Return the (x, y) coordinate for the center point of the cell that contains the specified text.  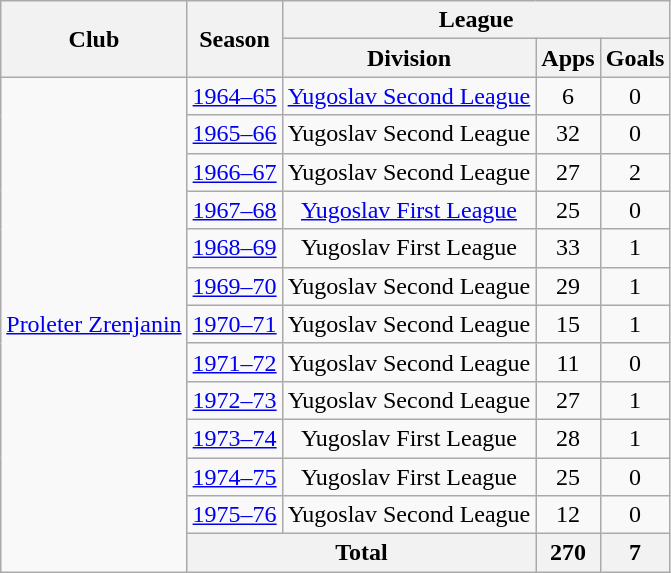
Apps (568, 58)
Division (409, 58)
1966–67 (234, 172)
1971–72 (234, 362)
1973–74 (234, 438)
1964–65 (234, 96)
2 (635, 172)
Goals (635, 58)
1969–70 (234, 286)
11 (568, 362)
1965–66 (234, 134)
29 (568, 286)
1968–69 (234, 248)
1970–71 (234, 324)
6 (568, 96)
League (476, 20)
1967–68 (234, 210)
28 (568, 438)
12 (568, 515)
1975–76 (234, 515)
Season (234, 39)
270 (568, 553)
33 (568, 248)
15 (568, 324)
7 (635, 553)
1972–73 (234, 400)
32 (568, 134)
Club (94, 39)
Proleter Zrenjanin (94, 324)
1974–75 (234, 477)
Total (362, 553)
